Output the (x, y) coordinate of the center of the cell containing the given text.  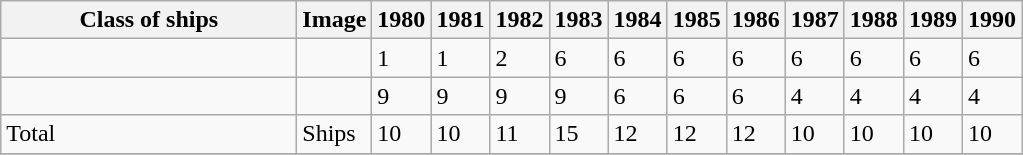
1981 (460, 20)
2 (520, 58)
1989 (932, 20)
Total (149, 134)
1987 (814, 20)
1990 (992, 20)
1984 (638, 20)
15 (578, 134)
11 (520, 134)
Image (334, 20)
Ships (334, 134)
1988 (874, 20)
1986 (756, 20)
1982 (520, 20)
1983 (578, 20)
1980 (402, 20)
Class of ships (149, 20)
1985 (696, 20)
